Return the [x, y] coordinate for the center point of the cell that contains the specified text.  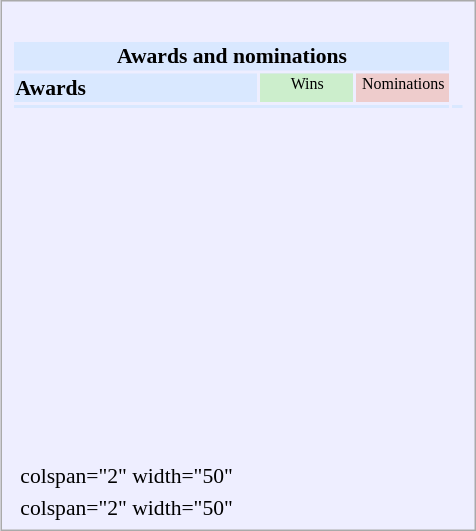
Awards [136, 87]
Nominations [404, 87]
Awards and nominations Awards Wins Nominations [239, 236]
Awards and nominations [232, 56]
Wins [308, 87]
